Return the (X, Y) coordinate for the center point of the cell that contains the specified text.  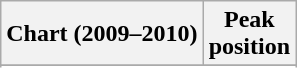
Peakposition (249, 34)
Chart (2009–2010) (102, 34)
